Return [x, y] of the center of cell containing provided text 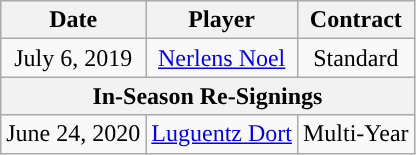
Nerlens Noel [222, 58]
July 6, 2019 [74, 58]
In-Season Re-Signings [208, 96]
Player [222, 20]
Contract [356, 20]
Luguentz Dort [222, 134]
Standard [356, 58]
Date [74, 20]
Multi-Year [356, 134]
June 24, 2020 [74, 134]
